From the cell containing the given text, extract its center point as [X, Y] coordinate. 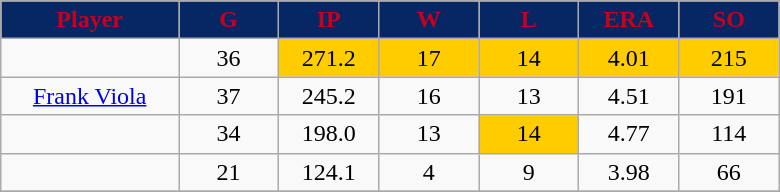
4.77 [629, 134]
9 [529, 172]
Player [90, 20]
245.2 [329, 96]
L [529, 20]
198.0 [329, 134]
124.1 [329, 172]
114 [729, 134]
W [429, 20]
G [229, 20]
66 [729, 172]
3.98 [629, 172]
16 [429, 96]
SO [729, 20]
271.2 [329, 58]
4 [429, 172]
21 [229, 172]
37 [229, 96]
4.01 [629, 58]
36 [229, 58]
ERA [629, 20]
Frank Viola [90, 96]
17 [429, 58]
IP [329, 20]
215 [729, 58]
4.51 [629, 96]
34 [229, 134]
191 [729, 96]
